Provide the (x, y) coordinate of the cell's center where the given text is located.  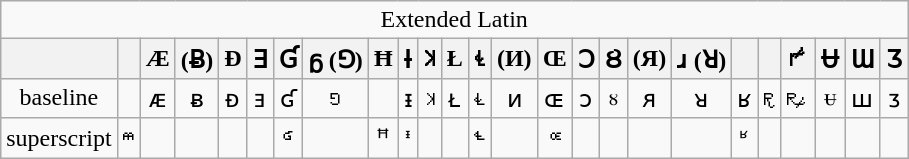
ꟸ (383, 138)
ꭆ (770, 98)
ᴌ (454, 98)
ᵷ (⅁) (335, 59)
ᴕ (614, 98)
ᵻ (408, 98)
Ð (233, 59)
ᴙ (649, 98)
ʁ (745, 98)
Ʒ (894, 59)
Ɨ (408, 59)
𐞔 (288, 138)
ᴣ (894, 98)
ᴁ (158, 98)
baseline (59, 98)
Extended Latin (454, 20)
(Я) (649, 59)
(Ƀ) (197, 59)
(И) (514, 59)
Æ (158, 59)
𝼐 (430, 98)
Ɯ (862, 59)
ꝵ (798, 59)
ᶧ (408, 138)
ᴃ (197, 98)
Œ (554, 59)
ᴆ (233, 98)
ʛ (288, 98)
ꝶ (798, 98)
𐞜 (480, 138)
Ȣ (614, 59)
ᴐ (586, 98)
ɹ (ꓤ) (702, 59)
superscript (59, 138)
𝼄 (480, 98)
ꟺ (862, 98)
Ʉ (830, 59)
𐞣 (554, 138)
Ɬ (480, 59)
𐞀 (128, 138)
Ł (454, 59)
Ɔ (586, 59)
Ǝ (260, 59)
ᴚ (702, 98)
Ʞ (430, 59)
ᵾ (830, 98)
𝼂 (335, 98)
Ħ (383, 59)
ʶ (745, 138)
ɶ (554, 98)
Ɠ (288, 59)
ⱻ (260, 98)
ᴎ (514, 98)
